Output the (x, y) coordinate of the center of the cell containing the given text.  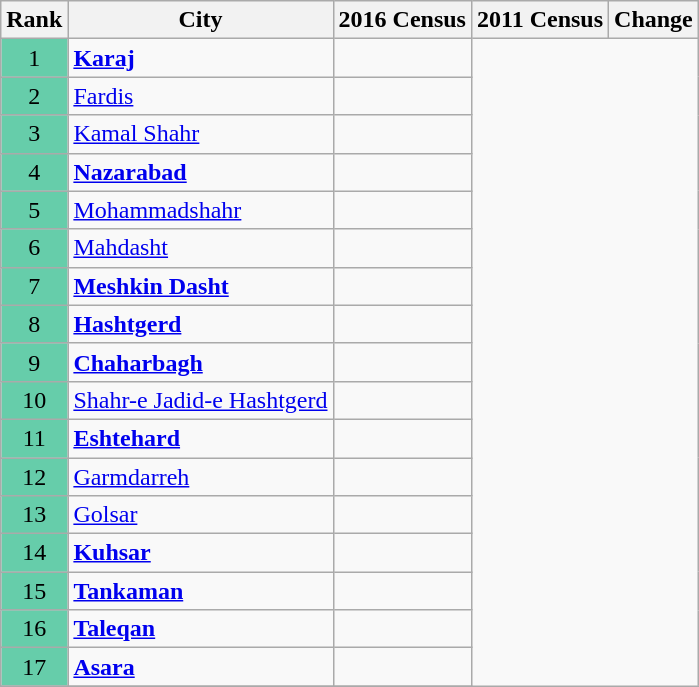
5 (34, 210)
1 (34, 58)
Mahdasht (200, 248)
Taleqan (200, 629)
Chaharbagh (200, 362)
12 (34, 477)
Mohammadshahr (200, 210)
Eshtehard (200, 438)
Change (654, 20)
Golsar (200, 515)
11 (34, 438)
Kuhsar (200, 553)
2016 Census (402, 20)
17 (34, 667)
8 (34, 324)
Hashtgerd (200, 324)
4 (34, 172)
Tankaman (200, 591)
15 (34, 591)
Garmdarreh (200, 477)
Shahr-e Jadid-e Hashtgerd (200, 400)
Kamal Shahr (200, 134)
6 (34, 248)
Fardis (200, 96)
Meshkin Dasht (200, 286)
Rank (34, 20)
16 (34, 629)
2 (34, 96)
Asara (200, 667)
13 (34, 515)
City (200, 20)
7 (34, 286)
9 (34, 362)
10 (34, 400)
Nazarabad (200, 172)
Karaj (200, 58)
3 (34, 134)
14 (34, 553)
2011 Census (540, 20)
